Output the [X, Y] coordinate of the center of the cell containing the given text.  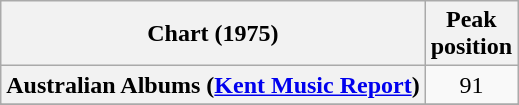
Australian Albums (Kent Music Report) [213, 85]
91 [471, 85]
Peakposition [471, 34]
Chart (1975) [213, 34]
